Provide the [X, Y] coordinate of the cell's center where the given text is located.  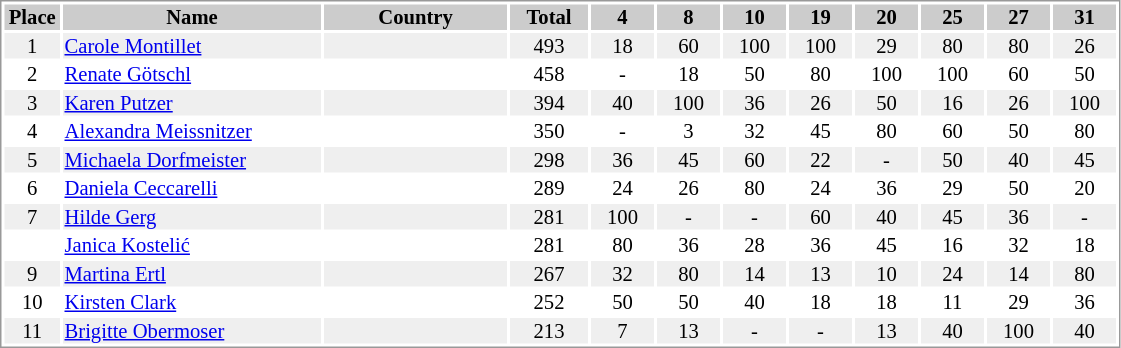
493 [549, 46]
9 [32, 274]
28 [754, 245]
289 [549, 189]
298 [549, 160]
Karen Putzer [192, 103]
Place [32, 17]
394 [549, 103]
Kirsten Clark [192, 303]
Total [549, 17]
2 [32, 75]
22 [820, 160]
Brigitte Obermoser [192, 331]
Michaela Dorfmeister [192, 160]
Hilde Gerg [192, 217]
350 [549, 131]
Alexandra Meissnitzer [192, 131]
Janica Kostelić [192, 245]
Daniela Ceccarelli [192, 189]
31 [1084, 17]
252 [549, 303]
Name [192, 17]
Country [416, 17]
Renate Götschl [192, 75]
5 [32, 160]
458 [549, 75]
25 [952, 17]
19 [820, 17]
8 [688, 17]
27 [1018, 17]
Martina Ertl [192, 274]
Carole Montillet [192, 46]
6 [32, 189]
1 [32, 46]
213 [549, 331]
267 [549, 274]
